For the text-containing cell, return its midpoint in (X, Y) coordinate format. 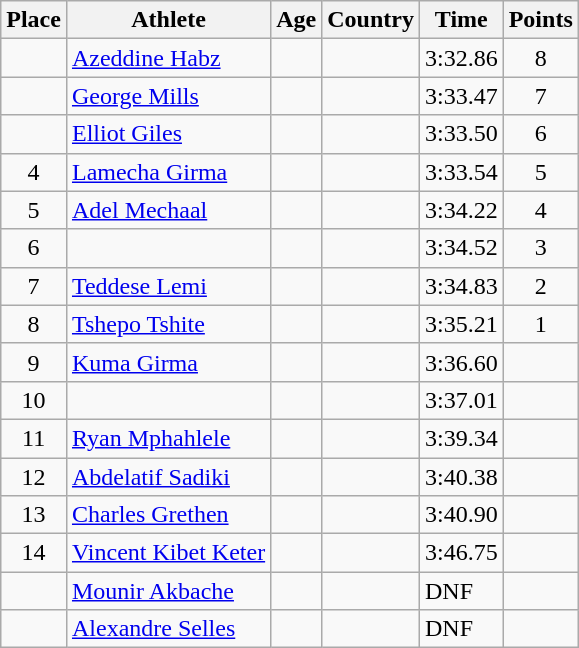
Place (34, 20)
Lamecha Girma (168, 172)
Adel Mechaal (168, 210)
3:39.34 (461, 438)
Athlete (168, 20)
Elliot Giles (168, 134)
2 (540, 286)
3:34.83 (461, 286)
3:40.90 (461, 515)
14 (34, 553)
12 (34, 477)
13 (34, 515)
3 (540, 248)
Mounir Akbache (168, 591)
3:33.54 (461, 172)
Time (461, 20)
Teddese Lemi (168, 286)
9 (34, 362)
Charles Grethen (168, 515)
10 (34, 400)
Tshepo Tshite (168, 324)
3:35.21 (461, 324)
3:36.60 (461, 362)
Ryan Mphahlele (168, 438)
1 (540, 324)
11 (34, 438)
3:34.52 (461, 248)
George Mills (168, 96)
3:34.22 (461, 210)
Azeddine Habz (168, 58)
Alexandre Selles (168, 629)
Abdelatif Sadiki (168, 477)
Kuma Girma (168, 362)
Points (540, 20)
3:46.75 (461, 553)
Age (296, 20)
3:32.86 (461, 58)
Country (371, 20)
3:37.01 (461, 400)
3:33.47 (461, 96)
3:40.38 (461, 477)
3:33.50 (461, 134)
Vincent Kibet Keter (168, 553)
